Scan for the cell matching the given text and deliver its (x, y) coordinate at center. 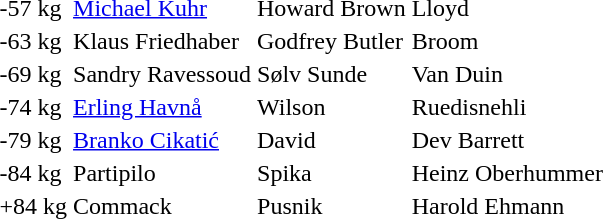
Spika (332, 173)
Erling Havnå (162, 107)
Partipilo (162, 173)
Branko Cikatić (162, 140)
Sandry Ravessoud (162, 74)
Wilson (332, 107)
Klaus Friedhaber (162, 41)
Godfrey Butler (332, 41)
Sølv Sunde (332, 74)
David (332, 140)
